Pinpoint the cell where the given text exists, returning its [X, Y] midpoint coordinate. 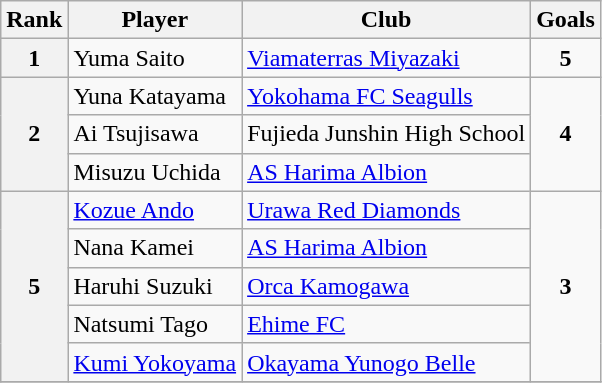
Haruhi Suzuki [155, 286]
4 [566, 134]
Misuzu Uchida [155, 172]
Okayama Yunogo Belle [386, 362]
2 [34, 134]
Club [386, 20]
Nana Kamei [155, 248]
Ehime FC [386, 324]
Viamaterras Miyazaki [386, 58]
Kumi Yokoyama [155, 362]
Orca Kamogawa [386, 286]
3 [566, 286]
1 [34, 58]
Yuma Saito [155, 58]
Yokohama FC Seagulls [386, 96]
Fujieda Junshin High School [386, 134]
Urawa Red Diamonds [386, 210]
Natsumi Tago [155, 324]
Goals [566, 20]
Player [155, 20]
Yuna Katayama [155, 96]
Ai Tsujisawa [155, 134]
Kozue Ando [155, 210]
Rank [34, 20]
